For the text-containing cell, return its midpoint in [x, y] coordinate format. 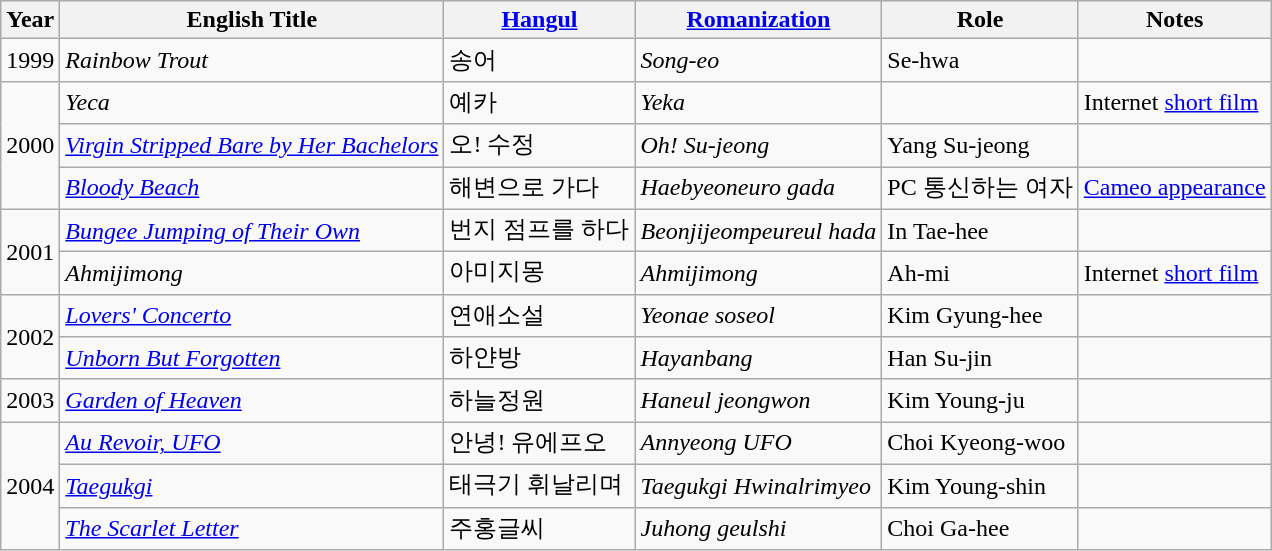
Choi Ga-hee [980, 528]
Taegukgi [252, 486]
오! 수정 [540, 146]
Han Su-jin [980, 358]
Song-eo [758, 60]
Haneul jeongwon [758, 400]
Kim Young-shin [980, 486]
Yeonae soseol [758, 316]
Juhong geulshi [758, 528]
주홍글씨 [540, 528]
안녕! 유에프오 [540, 444]
Yeka [758, 102]
2001 [30, 252]
연애소설 [540, 316]
2004 [30, 486]
Yeca [252, 102]
Cameo appearance [1174, 188]
Unborn But Forgotten [252, 358]
Choi Kyeong-woo [980, 444]
Lovers' Concerto [252, 316]
English Title [252, 20]
Garden of Heaven [252, 400]
Role [980, 20]
Bloody Beach [252, 188]
Au Revoir, UFO [252, 444]
예카 [540, 102]
번지 점프를 하다 [540, 230]
1999 [30, 60]
Hayanbang [758, 358]
Ah-mi [980, 274]
The Scarlet Letter [252, 528]
아미지몽 [540, 274]
Yang Su-jeong [980, 146]
Taegukgi Hwinalrimyeo [758, 486]
2003 [30, 400]
Notes [1174, 20]
2002 [30, 336]
태극기 휘날리며 [540, 486]
송어 [540, 60]
Kim Young-ju [980, 400]
Bungee Jumping of Their Own [252, 230]
PC 통신하는 여자 [980, 188]
Rainbow Trout [252, 60]
Oh! Su-jeong [758, 146]
Se-hwa [980, 60]
Beonjijeompeureul hada [758, 230]
2000 [30, 145]
Hangul [540, 20]
In Tae-hee [980, 230]
해변으로 가다 [540, 188]
Kim Gyung-hee [980, 316]
하늘정원 [540, 400]
하얀방 [540, 358]
Virgin Stripped Bare by Her Bachelors [252, 146]
Year [30, 20]
Romanization [758, 20]
Annyeong UFO [758, 444]
Haebyeoneuro gada [758, 188]
